Return the [X, Y] coordinate for the center point of the cell that contains the specified text.  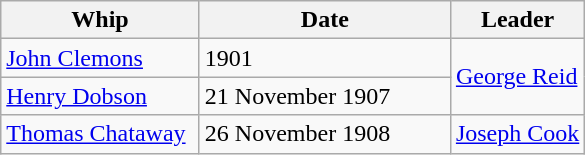
Leader [517, 20]
21 November 1907 [324, 96]
1901 [324, 58]
Whip [100, 20]
John Clemons [100, 58]
Thomas Chataway [100, 134]
26 November 1908 [324, 134]
Joseph Cook [517, 134]
George Reid [517, 77]
Henry Dobson [100, 96]
Date [324, 20]
